For the text-containing cell, return its midpoint in [x, y] coordinate format. 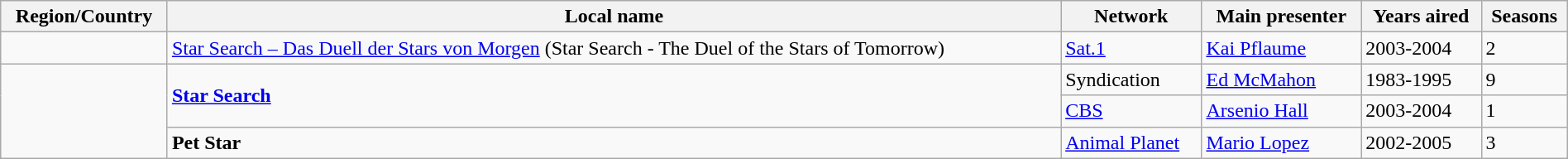
Sat.1 [1131, 48]
Star Search [614, 95]
Seasons [1524, 17]
Pet Star [614, 142]
3 [1524, 142]
CBS [1131, 111]
Arsenio Hall [1282, 111]
Kai Pflaume [1282, 48]
Local name [614, 17]
1983-1995 [1421, 79]
Main presenter [1282, 17]
Ed McMahon [1282, 79]
Animal Planet [1131, 142]
1 [1524, 111]
Star Search – Das Duell der Stars von Morgen (Star Search - The Duel of the Stars of Tomorrow) [614, 48]
Mario Lopez [1282, 142]
2002-2005 [1421, 142]
Years aired [1421, 17]
Region/Country [84, 17]
Syndication [1131, 79]
2 [1524, 48]
Network [1131, 17]
9 [1524, 79]
